Provide the (x, y) coordinate of the cell's center where the given text is located.  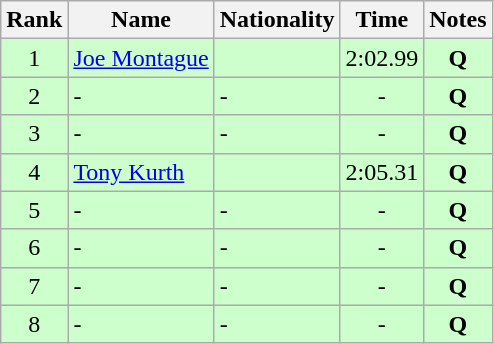
4 (34, 172)
6 (34, 248)
7 (34, 286)
8 (34, 324)
3 (34, 134)
Joe Montague (141, 58)
Name (141, 20)
Nationality (277, 20)
Time (382, 20)
5 (34, 210)
1 (34, 58)
Rank (34, 20)
2:02.99 (382, 58)
Tony Kurth (141, 172)
2 (34, 96)
Notes (458, 20)
2:05.31 (382, 172)
